From the cell containing the given text, extract its center point as [x, y] coordinate. 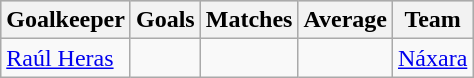
Average [346, 20]
Goalkeeper [66, 20]
Matches [249, 20]
Raúl Heras [66, 58]
Goals [165, 20]
Team [432, 20]
Náxara [432, 58]
